Detect which cell encompasses the target text, then output its (X, Y) center coordinate. 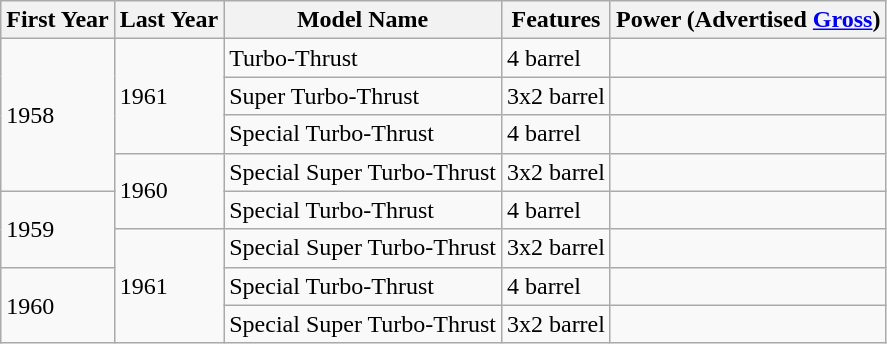
Features (556, 20)
Turbo-Thrust (363, 58)
First Year (58, 20)
1958 (58, 115)
Power (Advertised Gross) (748, 20)
Last Year (169, 20)
Super Turbo-Thrust (363, 96)
Model Name (363, 20)
1959 (58, 229)
